From the cell containing the given text, extract its center point as [X, Y] coordinate. 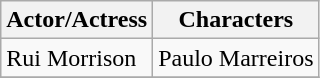
Paulo Marreiros [236, 58]
Rui Morrison [77, 58]
Actor/Actress [77, 20]
Characters [236, 20]
